For the text-containing cell, return its midpoint in (X, Y) coordinate format. 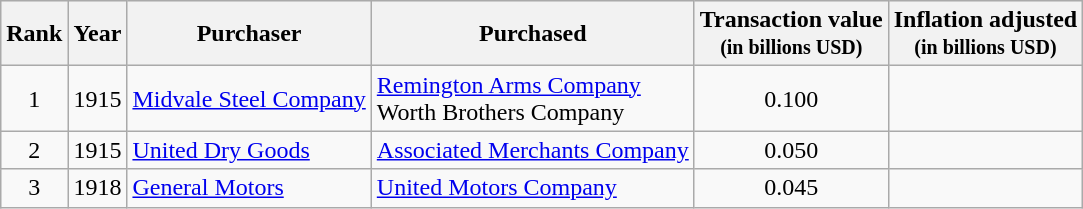
General Motors (249, 188)
1918 (98, 188)
2 (34, 150)
Purchaser (249, 34)
United Motors Company (532, 188)
3 (34, 188)
Transaction value(in billions USD) (791, 34)
1 (34, 98)
Remington Arms Company Worth Brothers Company (532, 98)
Year (98, 34)
0.100 (791, 98)
United Dry Goods (249, 150)
Inflation adjusted(in billions USD) (985, 34)
0.050 (791, 150)
Rank (34, 34)
Purchased (532, 34)
0.045 (791, 188)
Midvale Steel Company (249, 98)
Associated Merchants Company (532, 150)
